Locate the cell with the specified text and output its [x, y] center coordinate. 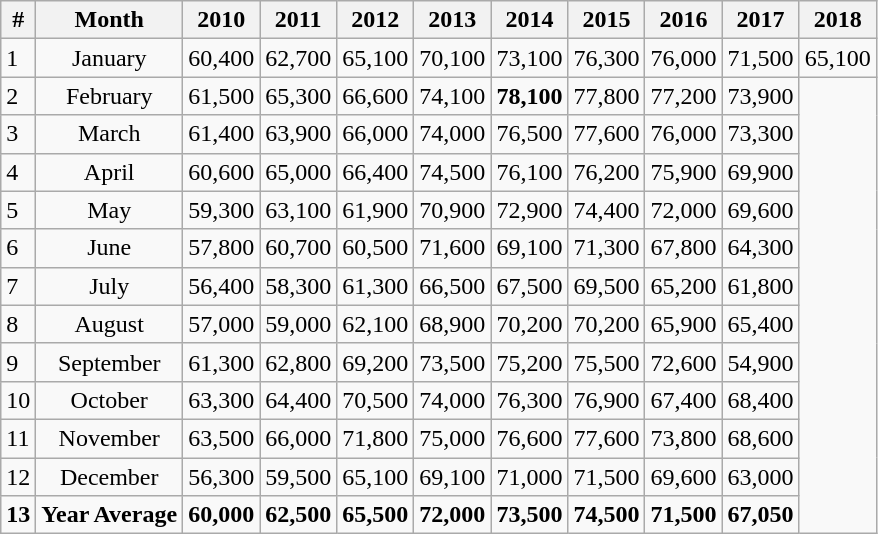
1 [18, 58]
2 [18, 96]
68,600 [760, 438]
2011 [298, 20]
76,500 [530, 134]
65,900 [684, 324]
75,000 [452, 438]
62,500 [298, 515]
70,900 [452, 210]
4 [18, 172]
65,000 [298, 172]
2014 [530, 20]
61,800 [760, 286]
65,500 [376, 515]
60,400 [222, 58]
# [18, 20]
57,000 [222, 324]
10 [18, 400]
September [110, 362]
78,100 [530, 96]
65,200 [684, 286]
62,800 [298, 362]
71,600 [452, 248]
63,900 [298, 134]
Month [110, 20]
76,100 [530, 172]
2018 [838, 20]
August [110, 324]
60,700 [298, 248]
72,600 [684, 362]
62,100 [376, 324]
3 [18, 134]
61,500 [222, 96]
2016 [684, 20]
November [110, 438]
73,900 [760, 96]
60,500 [376, 248]
70,100 [452, 58]
59,000 [298, 324]
74,100 [452, 96]
77,200 [684, 96]
2015 [606, 20]
9 [18, 362]
67,500 [530, 286]
65,400 [760, 324]
56,300 [222, 477]
5 [18, 210]
January [110, 58]
7 [18, 286]
73,100 [530, 58]
68,900 [452, 324]
54,900 [760, 362]
70,500 [376, 400]
60,600 [222, 172]
63,000 [760, 477]
66,400 [376, 172]
2010 [222, 20]
63,100 [298, 210]
66,600 [376, 96]
Year Average [110, 515]
64,300 [760, 248]
71,000 [530, 477]
73,300 [760, 134]
65,300 [298, 96]
69,200 [376, 362]
69,500 [606, 286]
February [110, 96]
60,000 [222, 515]
March [110, 134]
75,200 [530, 362]
71,800 [376, 438]
73,800 [684, 438]
75,500 [606, 362]
May [110, 210]
77,800 [606, 96]
57,800 [222, 248]
61,400 [222, 134]
75,900 [684, 172]
11 [18, 438]
2012 [376, 20]
64,400 [298, 400]
58,300 [298, 286]
71,300 [606, 248]
76,200 [606, 172]
59,500 [298, 477]
74,400 [606, 210]
68,400 [760, 400]
12 [18, 477]
December [110, 477]
67,400 [684, 400]
2017 [760, 20]
63,300 [222, 400]
56,400 [222, 286]
8 [18, 324]
59,300 [222, 210]
61,900 [376, 210]
67,050 [760, 515]
6 [18, 248]
13 [18, 515]
69,900 [760, 172]
October [110, 400]
July [110, 286]
76,900 [606, 400]
June [110, 248]
67,800 [684, 248]
2013 [452, 20]
72,900 [530, 210]
76,600 [530, 438]
66,500 [452, 286]
63,500 [222, 438]
62,700 [298, 58]
April [110, 172]
